Return [X, Y] of the center of cell containing provided text 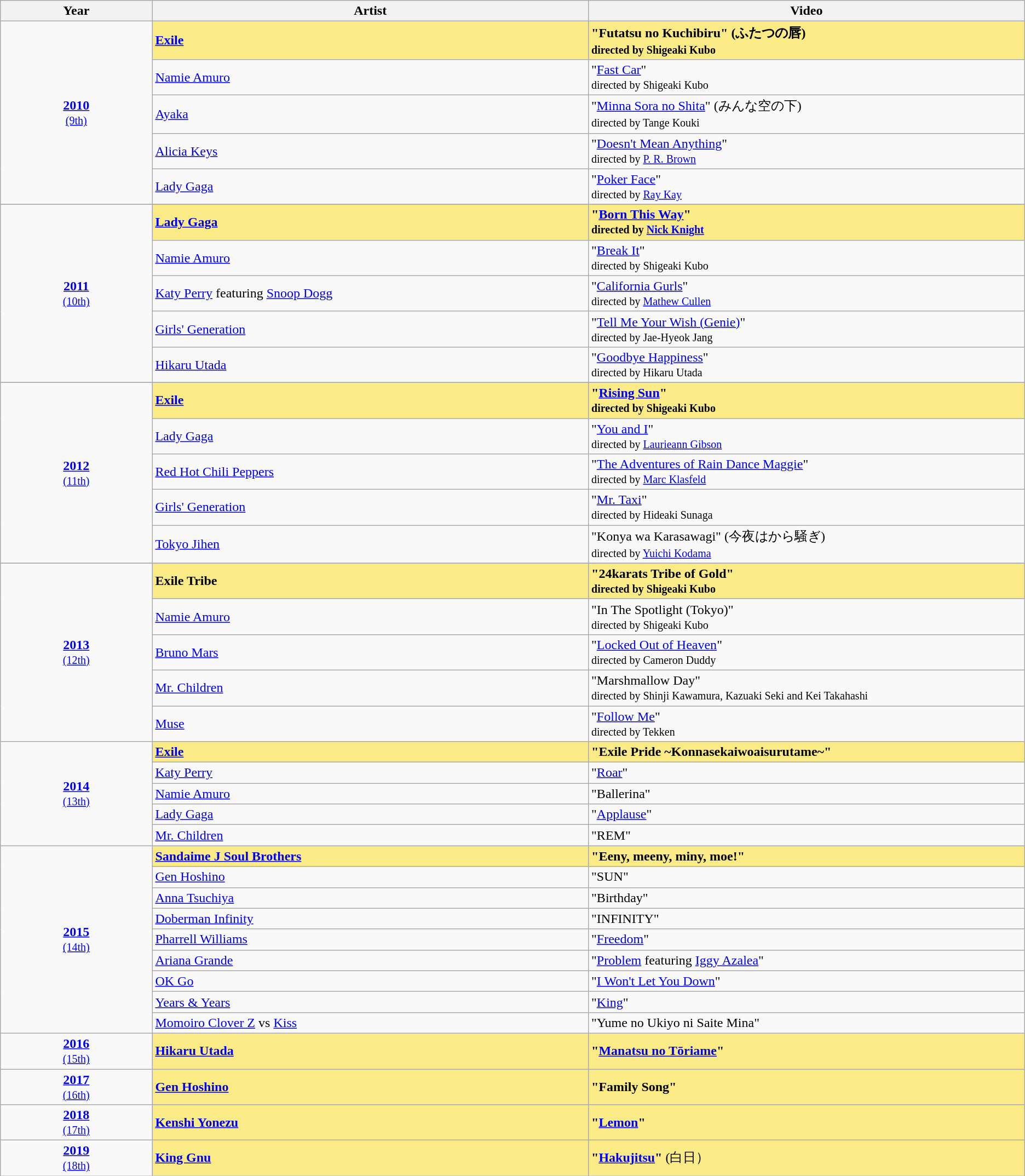
Ariana Grande [370, 960]
"Follow Me"directed by Tekken [807, 723]
"Birthday" [807, 898]
"Family Song" [807, 1087]
2013(12th) [77, 652]
Red Hot Chili Peppers [370, 472]
Year [77, 11]
"Yume no Ukiyo ni Saite Mina" [807, 1023]
"Break It"directed by Shigeaki Kubo [807, 257]
Alicia Keys [370, 151]
Kenshi Yonezu [370, 1123]
"Mr. Taxi"directed by Hideaki Sunaga [807, 507]
Pharrell Williams [370, 939]
"Rising Sun"directed by Shigeaki Kubo [807, 400]
"Applause" [807, 814]
"I Won't Let You Down" [807, 981]
"SUN" [807, 877]
"You and I"directed by Laurieann Gibson [807, 436]
"Exile Pride ~Konnasekaiwoaisurutame~" [807, 752]
"In The Spotlight (Tokyo)"directed by Shigeaki Kubo [807, 617]
Years & Years [370, 1002]
OK Go [370, 981]
"Problem featuring Iggy Azalea" [807, 960]
2015(14th) [77, 940]
"Fast Car"directed by Shigeaki Kubo [807, 77]
"24karats Tribe of Gold"directed by Shigeaki Kubo [807, 581]
2014(13th) [77, 794]
"The Adventures of Rain Dance Maggie"directed by Marc Klasfeld [807, 472]
"Lemon" [807, 1123]
Ayaka [370, 114]
2010(9th) [77, 113]
Katy Perry featuring Snoop Dogg [370, 294]
Artist [370, 11]
"Konya wa Karasawagi" (今夜はから騒ぎ)directed by Yuichi Kodama [807, 544]
"REM" [807, 835]
"Goodbye Happiness"directed by Hikaru Utada [807, 365]
Bruno Mars [370, 652]
"Born This Way"directed by Nick Knight [807, 222]
"Tell Me Your Wish (Genie)"directed by Jae-Hyeok Jang [807, 329]
Doberman Infinity [370, 919]
"Locked Out of Heaven"directed by Cameron Duddy [807, 652]
Momoiro Clover Z vs Kiss [370, 1023]
"Marshmallow Day"directed by Shinji Kawamura, Kazuaki Seki and Kei Takahashi [807, 688]
"Poker Face"directed by Ray Kay [807, 186]
"Hakujitsu" (白日） [807, 1158]
"Eeny, meeny, miny, moe!" [807, 856]
"INFINITY" [807, 919]
2011(10th) [77, 294]
"Ballerina" [807, 794]
2012(11th) [77, 473]
King Gnu [370, 1158]
Exile Tribe [370, 581]
"Manatsu no Tōriame" [807, 1051]
"Freedom" [807, 939]
Tokyo Jihen [370, 544]
Anna Tsuchiya [370, 898]
"King" [807, 1002]
2017(16th) [77, 1087]
Sandaime J Soul Brothers [370, 856]
2018(17th) [77, 1123]
"Roar" [807, 773]
"Minna Sora no Shita" (みんな空の下)directed by Tange Kouki [807, 114]
Muse [370, 723]
2016(15th) [77, 1051]
Video [807, 11]
Katy Perry [370, 773]
"Futatsu no Kuchibiru" (ふたつの唇)directed by Shigeaki Kubo [807, 41]
"Doesn't Mean Anything"directed by P. R. Brown [807, 151]
"California Gurls"directed by Mathew Cullen [807, 294]
2019(18th) [77, 1158]
